Search for the cell housing the specified text and yield its [X, Y] center coordinate. 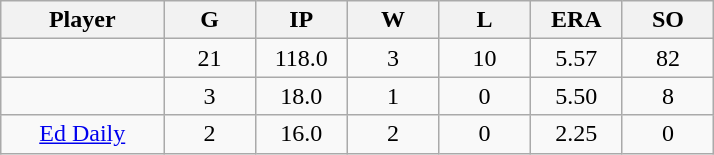
G [210, 20]
82 [668, 58]
Player [82, 20]
10 [485, 58]
8 [668, 96]
IP [301, 20]
2.25 [576, 134]
1 [393, 96]
21 [210, 58]
SO [668, 20]
5.57 [576, 58]
5.50 [576, 96]
Ed Daily [82, 134]
118.0 [301, 58]
16.0 [301, 134]
ERA [576, 20]
W [393, 20]
18.0 [301, 96]
L [485, 20]
